Output the [X, Y] coordinate of the center of the cell containing the given text.  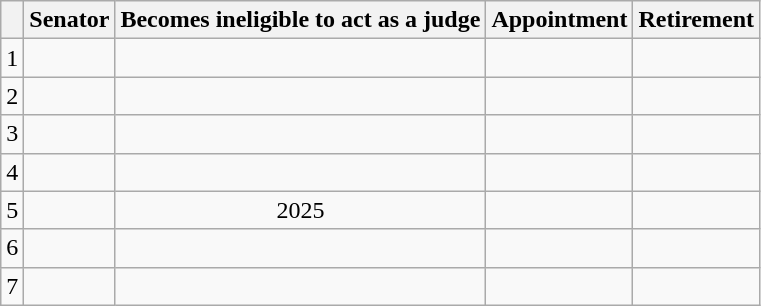
Senator [70, 20]
4 [12, 172]
Becomes ineligible to act as a judge [300, 20]
6 [12, 248]
2025 [300, 210]
5 [12, 210]
Appointment [560, 20]
3 [12, 134]
2 [12, 96]
1 [12, 58]
7 [12, 286]
Retirement [696, 20]
